Capture the cell that displays the provided text and extract its (x, y) central coordinate. 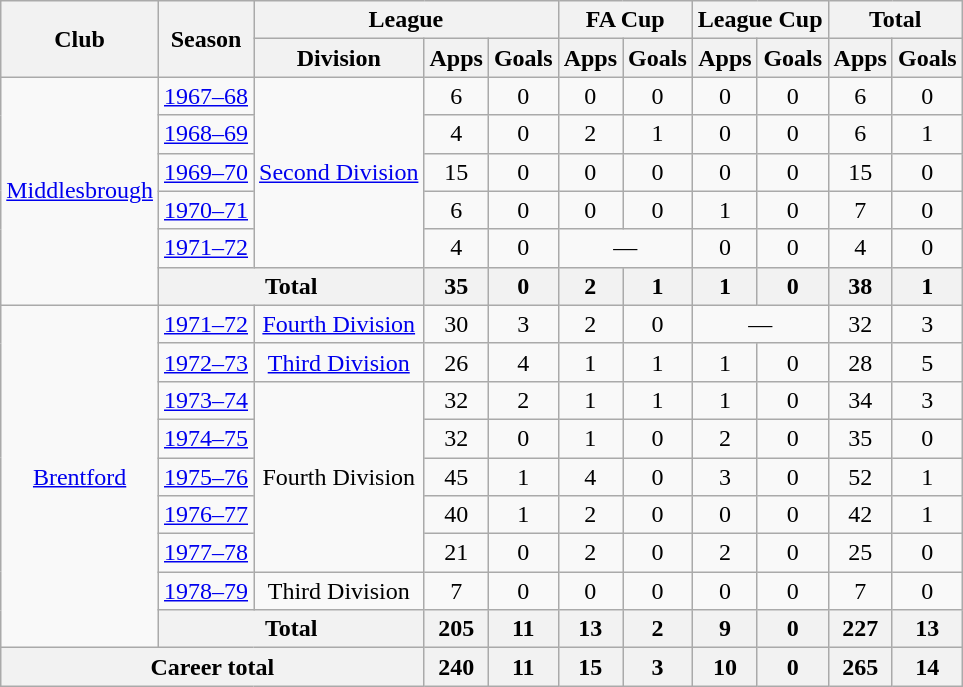
34 (860, 400)
Brentford (80, 476)
21 (456, 553)
45 (456, 477)
League (406, 20)
5 (927, 362)
40 (456, 515)
1974–75 (206, 438)
42 (860, 515)
Second Division (339, 172)
1972–73 (206, 362)
1968–69 (206, 134)
52 (860, 477)
1978–79 (206, 591)
205 (456, 629)
Middlesbrough (80, 191)
26 (456, 362)
1973–74 (206, 400)
38 (860, 286)
League Cup (760, 20)
227 (860, 629)
265 (860, 667)
FA Cup (625, 20)
Season (206, 39)
1977–78 (206, 553)
28 (860, 362)
1970–71 (206, 210)
1969–70 (206, 172)
Club (80, 39)
30 (456, 324)
10 (724, 667)
Division (339, 58)
9 (724, 629)
1967–68 (206, 96)
240 (456, 667)
Career total (212, 667)
14 (927, 667)
25 (860, 553)
1975–76 (206, 477)
1976–77 (206, 515)
